Detect which cell encompasses the target text, then output its [x, y] center coordinate. 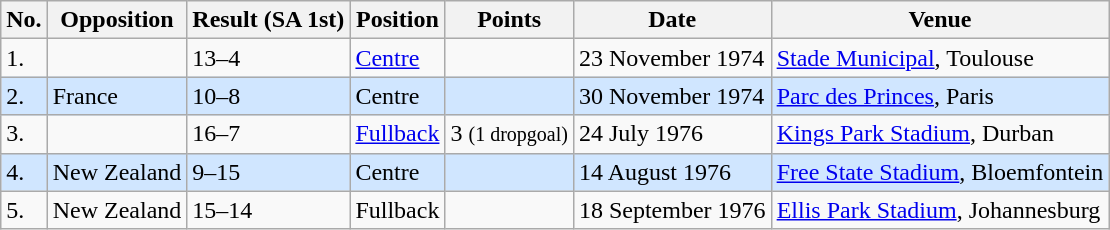
3 (1 dropgoal) [509, 134]
Stade Municipal, Toulouse [940, 58]
14 August 1976 [672, 172]
30 November 1974 [672, 96]
24 July 1976 [672, 134]
Ellis Park Stadium, Johannesburg [940, 210]
Free State Stadium, Bloemfontein [940, 172]
No. [24, 20]
16–7 [268, 134]
9–15 [268, 172]
3. [24, 134]
4. [24, 172]
1. [24, 58]
Parc des Princes, Paris [940, 96]
18 September 1976 [672, 210]
Date [672, 20]
10–8 [268, 96]
13–4 [268, 58]
Result (SA 1st) [268, 20]
Opposition [117, 20]
Venue [940, 20]
15–14 [268, 210]
Points [509, 20]
2. [24, 96]
Kings Park Stadium, Durban [940, 134]
France [117, 96]
23 November 1974 [672, 58]
Position [398, 20]
5. [24, 210]
